Identify which cell holds the provided text, then report its (X, Y) central coordinate. 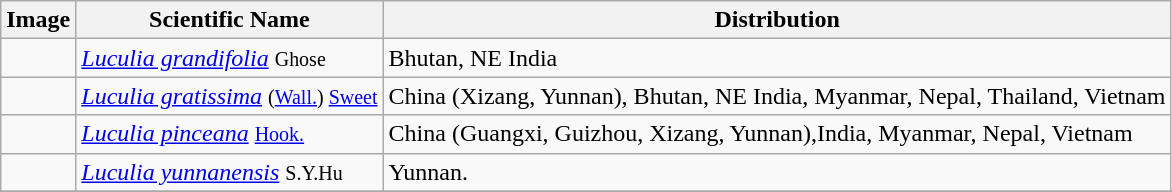
Luculia grandifolia Ghose (230, 58)
Luculia yunnanensis S.Y.Hu (230, 172)
Distribution (777, 20)
China (Guangxi, Guizhou, Xizang, Yunnan),India, Myanmar, Nepal, Vietnam (777, 134)
China (Xizang, Yunnan), Bhutan, NE India, Myanmar, Nepal, Thailand, Vietnam (777, 96)
Image (38, 20)
Luculia pinceana Hook. (230, 134)
Yunnan. (777, 172)
Luculia gratissima (Wall.) Sweet (230, 96)
Bhutan, NE India (777, 58)
Scientific Name (230, 20)
